Capture the cell that displays the provided text and extract its (x, y) central coordinate. 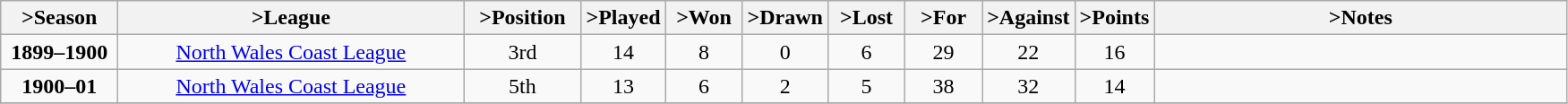
8 (704, 52)
22 (1028, 52)
16 (1114, 52)
>For (944, 18)
2 (784, 86)
0 (784, 52)
5 (866, 86)
>League (291, 18)
1900–01 (59, 86)
>Lost (866, 18)
>Position (523, 18)
>Notes (1361, 18)
>Season (59, 18)
>Won (704, 18)
32 (1028, 86)
3rd (523, 52)
>Drawn (784, 18)
>Played (623, 18)
38 (944, 86)
>Against (1028, 18)
>Points (1114, 18)
5th (523, 86)
13 (623, 86)
29 (944, 52)
1899–1900 (59, 52)
